Output the [X, Y] coordinate of the center of the cell containing the given text.  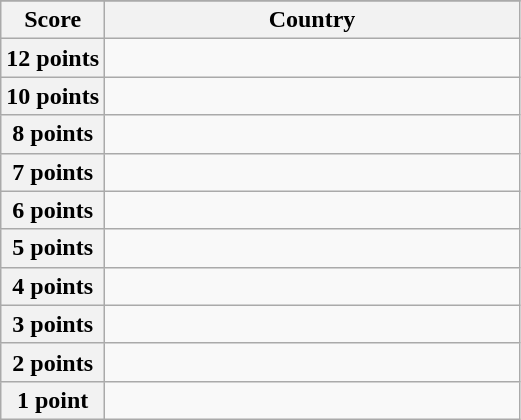
Score [53, 20]
8 points [53, 134]
5 points [53, 248]
2 points [53, 362]
Country [312, 20]
7 points [53, 172]
12 points [53, 58]
1 point [53, 400]
6 points [53, 210]
10 points [53, 96]
4 points [53, 286]
3 points [53, 324]
